Detect which cell encompasses the target text, then output its [X, Y] center coordinate. 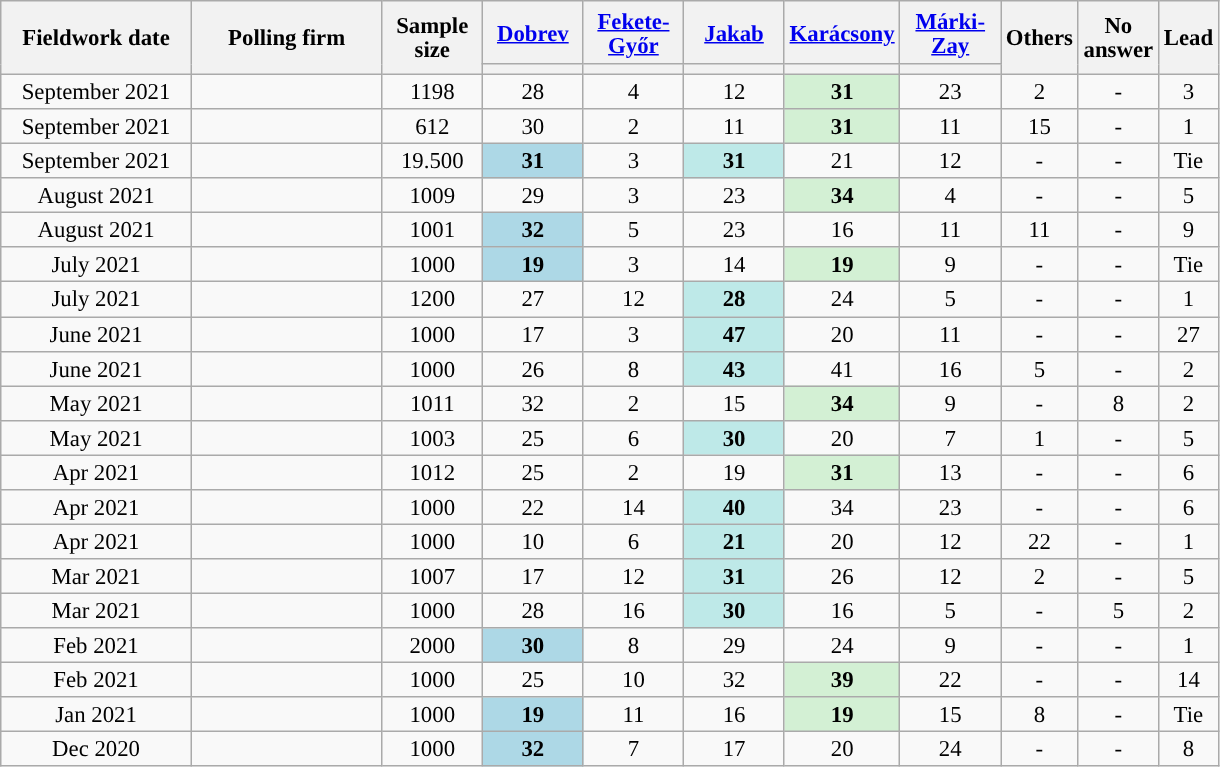
Fekete-Győr [634, 32]
40 [734, 508]
1007 [432, 576]
Polling firm [286, 38]
47 [734, 334]
Márki-Zay [950, 32]
Lead [1188, 38]
No answer [1118, 38]
2000 [432, 646]
Samplesize [432, 38]
1003 [432, 438]
Dec 2020 [96, 750]
1012 [432, 472]
Karácsony [842, 32]
43 [734, 368]
1200 [432, 300]
1198 [432, 92]
Others [1040, 38]
Jan 2021 [96, 714]
612 [432, 126]
1011 [432, 404]
1001 [432, 230]
41 [842, 368]
19.500 [432, 162]
39 [842, 680]
Dobrev [534, 32]
13 [950, 472]
Jakab [734, 32]
1009 [432, 196]
Fieldwork date [96, 38]
